Identify which cell holds the provided text, then report its (x, y) central coordinate. 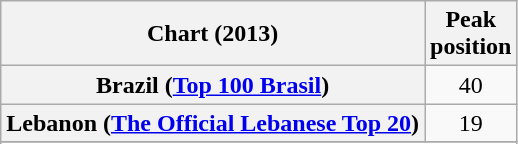
40 (471, 85)
Brazil (Top 100 Brasil) (213, 85)
19 (471, 123)
Chart (2013) (213, 34)
Peakposition (471, 34)
Lebanon (The Official Lebanese Top 20) (213, 123)
